Return the [X, Y] coordinate for the center point of the cell that contains the specified text.  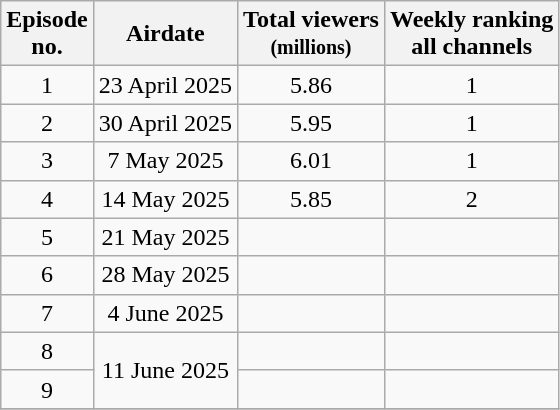
5.85 [312, 199]
Airdate [165, 34]
6 [47, 275]
5 [47, 237]
Total viewers(millions) [312, 34]
21 May 2025 [165, 237]
30 April 2025 [165, 123]
7 May 2025 [165, 161]
6.01 [312, 161]
Episodeno. [47, 34]
11 June 2025 [165, 370]
4 [47, 199]
23 April 2025 [165, 85]
9 [47, 389]
4 June 2025 [165, 313]
5.86 [312, 85]
5.95 [312, 123]
Weekly rankingall channels [471, 34]
3 [47, 161]
7 [47, 313]
8 [47, 351]
28 May 2025 [165, 275]
14 May 2025 [165, 199]
